Search for the cell housing the specified text and yield its (x, y) center coordinate. 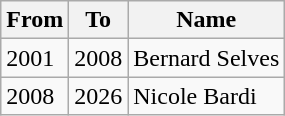
Nicole Bardi (206, 96)
2026 (98, 96)
2001 (35, 58)
Bernard Selves (206, 58)
From (35, 20)
To (98, 20)
Name (206, 20)
